Determine the (x, y) coordinate at the center of the cell enclosing the given text.  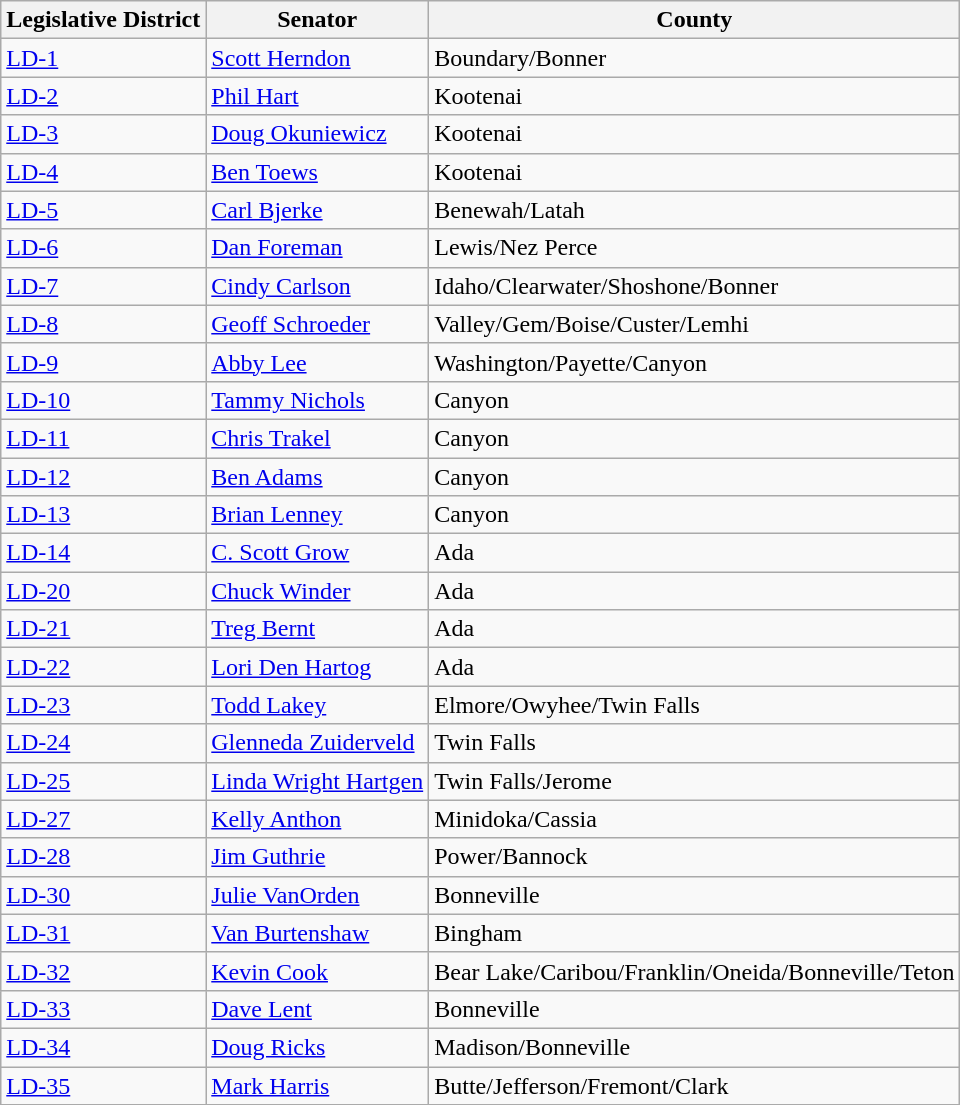
Butte/Jefferson/Fremont/Clark (694, 1085)
Mark Harris (318, 1085)
Benewah/Latah (694, 210)
LD-8 (104, 324)
LD-12 (104, 477)
Glenneda Zuiderveld (318, 743)
Kevin Cook (318, 971)
Dave Lent (318, 1009)
Doug Okuniewicz (318, 134)
Jim Guthrie (318, 857)
LD-4 (104, 172)
LD-2 (104, 96)
C. Scott Grow (318, 553)
Valley/Gem/Boise/Custer/Lemhi (694, 324)
LD-6 (104, 248)
Boundary/Bonner (694, 58)
Tammy Nichols (318, 400)
Bear Lake/Caribou/Franklin/Oneida/Bonneville/Teton (694, 971)
Doug Ricks (318, 1047)
Dan Foreman (318, 248)
LD-1 (104, 58)
Scott Herndon (318, 58)
Lewis/Nez Perce (694, 248)
LD-13 (104, 515)
Brian Lenney (318, 515)
Power/Bannock (694, 857)
LD-33 (104, 1009)
Legislative District (104, 20)
LD-10 (104, 400)
Senator (318, 20)
Elmore/Owyhee/Twin Falls (694, 705)
Geoff Schroeder (318, 324)
LD-3 (104, 134)
Treg Bernt (318, 629)
Van Burtenshaw (318, 933)
County (694, 20)
LD-30 (104, 895)
Ben Toews (318, 172)
LD-5 (104, 210)
LD-9 (104, 362)
LD-22 (104, 667)
LD-32 (104, 971)
Washington/Payette/Canyon (694, 362)
Kelly Anthon (318, 819)
LD-28 (104, 857)
Todd Lakey (318, 705)
Madison/Bonneville (694, 1047)
Cindy Carlson (318, 286)
LD-20 (104, 591)
LD-14 (104, 553)
Minidoka/Cassia (694, 819)
LD-35 (104, 1085)
LD-31 (104, 933)
Ben Adams (318, 477)
LD-24 (104, 743)
Abby Lee (318, 362)
Twin Falls/Jerome (694, 781)
LD-25 (104, 781)
Chuck Winder (318, 591)
Twin Falls (694, 743)
LD-34 (104, 1047)
LD-21 (104, 629)
Bingham (694, 933)
Carl Bjerke (318, 210)
Chris Trakel (318, 438)
Lori Den Hartog (318, 667)
Idaho/Clearwater/Shoshone/Bonner (694, 286)
LD-11 (104, 438)
LD-23 (104, 705)
LD-7 (104, 286)
Linda Wright Hartgen (318, 781)
LD-27 (104, 819)
Julie VanOrden (318, 895)
Phil Hart (318, 96)
